Provide the [X, Y] coordinate of the cell's center where the given text is located.  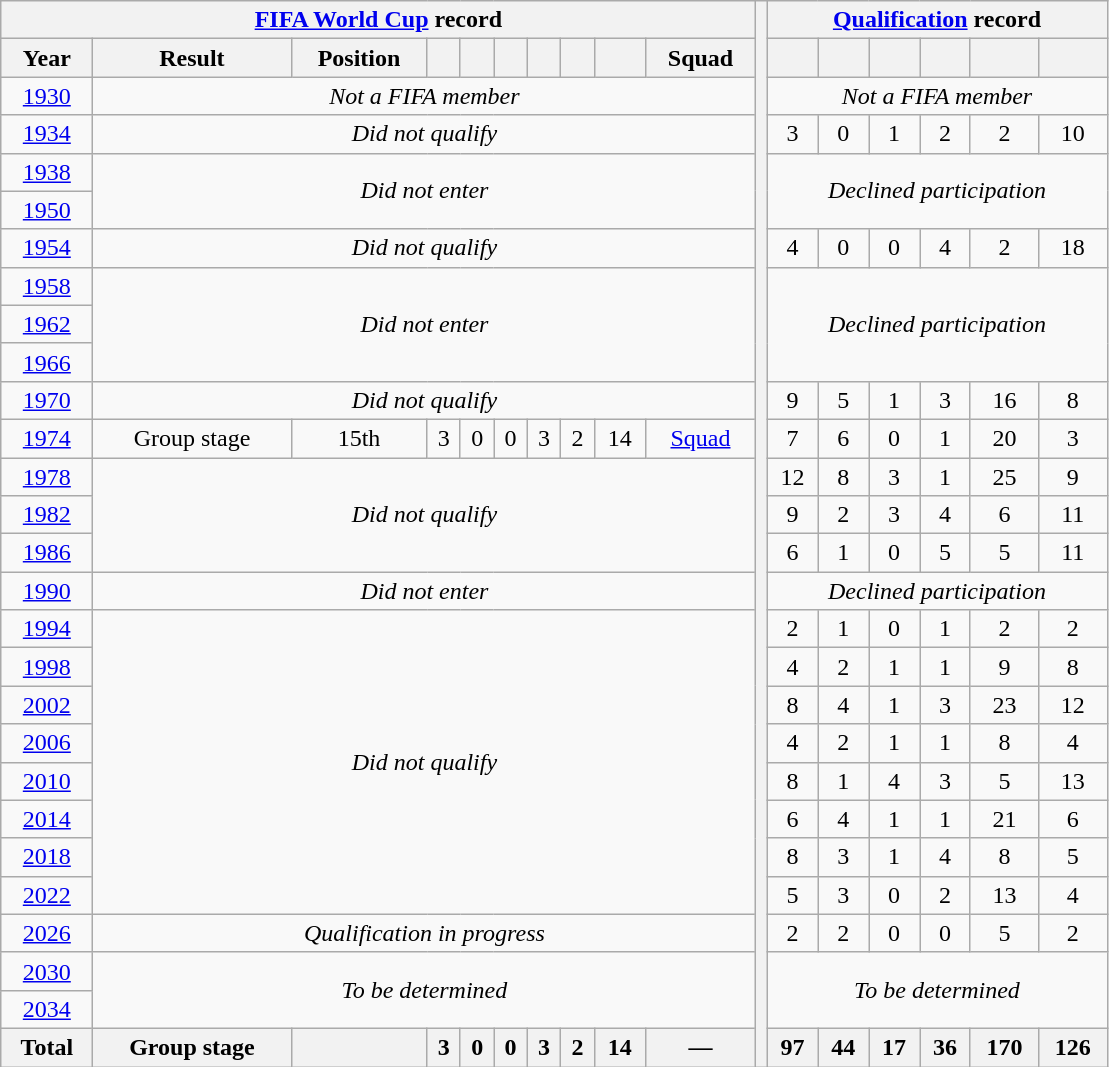
1966 [47, 362]
2010 [47, 781]
18 [1073, 248]
1978 [47, 477]
1974 [47, 438]
1954 [47, 248]
2014 [47, 819]
17 [894, 1047]
FIFA World Cup record [378, 20]
Result [192, 58]
2034 [47, 1009]
2026 [47, 933]
Qualification record [937, 20]
1958 [47, 286]
Position [359, 58]
97 [792, 1047]
Year [47, 58]
2018 [47, 857]
1930 [47, 96]
10 [1073, 134]
1938 [47, 172]
1998 [47, 667]
25 [1004, 477]
Qualification in progress [424, 933]
— [700, 1047]
Total [47, 1047]
1990 [47, 591]
1934 [47, 134]
2006 [47, 743]
2030 [47, 971]
1950 [47, 210]
1982 [47, 515]
170 [1004, 1047]
1962 [47, 324]
44 [844, 1047]
16 [1004, 400]
23 [1004, 705]
7 [792, 438]
15th [359, 438]
20 [1004, 438]
36 [946, 1047]
1986 [47, 553]
21 [1004, 819]
2022 [47, 895]
1970 [47, 400]
126 [1073, 1047]
1994 [47, 629]
2002 [47, 705]
